Find where the given text appears and provide that cell's center as [x, y] coordinate. 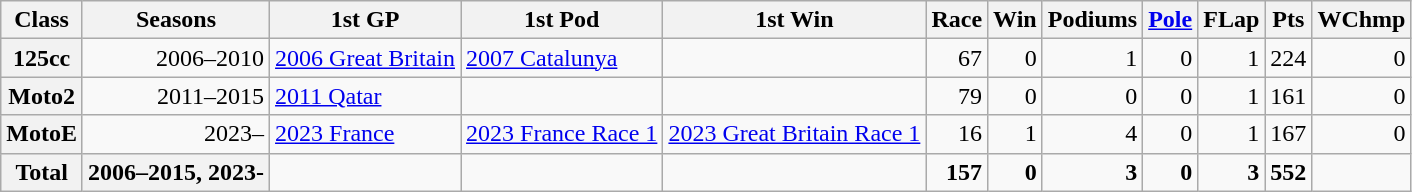
Win [1016, 20]
2006–2015, 2023- [176, 172]
161 [1288, 96]
1st Pod [562, 20]
67 [957, 58]
2011 Qatar [366, 96]
4 [1092, 134]
2023– [176, 134]
79 [957, 96]
552 [1288, 172]
1st Win [794, 20]
2023 Great Britain Race 1 [794, 134]
MotoE [42, 134]
Pole [1170, 20]
FLap [1232, 20]
167 [1288, 134]
2006–2010 [176, 58]
125cc [42, 58]
2007 Catalunya [562, 58]
Seasons [176, 20]
157 [957, 172]
2023 France Race 1 [562, 134]
16 [957, 134]
Podiums [1092, 20]
Class [42, 20]
2011–2015 [176, 96]
Race [957, 20]
Pts [1288, 20]
224 [1288, 58]
Total [42, 172]
2023 France [366, 134]
2006 Great Britain [366, 58]
Moto2 [42, 96]
WChmp [1362, 20]
1st GP [366, 20]
